Output the [x, y] coordinate of the center of the cell containing the given text.  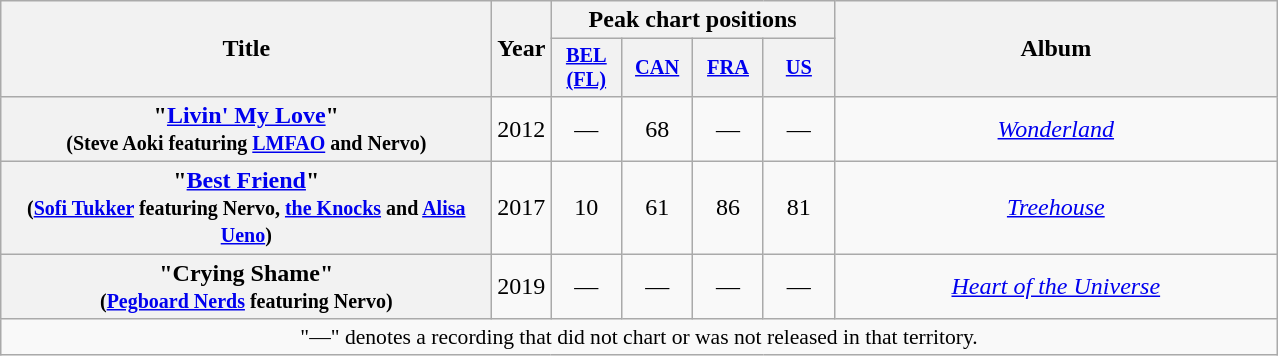
"Livin' My Love"(Steve Aoki featuring LMFAO and Nervo) [246, 128]
Treehouse [1056, 208]
2012 [522, 128]
86 [728, 208]
68 [658, 128]
CAN [658, 68]
Peak chart positions [692, 20]
Year [522, 49]
"—" denotes a recording that did not chart or was not released in that territory. [640, 337]
Heart of the Universe [1056, 286]
"Crying Shame"(Pegboard Nerds featuring Nervo) [246, 286]
FRA [728, 68]
61 [658, 208]
10 [586, 208]
Title [246, 49]
Wonderland [1056, 128]
BEL (FL) [586, 68]
2019 [522, 286]
"Best Friend"(Sofi Tukker featuring Nervo, the Knocks and Alisa Ueno) [246, 208]
US [798, 68]
Album [1056, 49]
81 [798, 208]
2017 [522, 208]
